Identify which cell holds the provided text, then report its (X, Y) central coordinate. 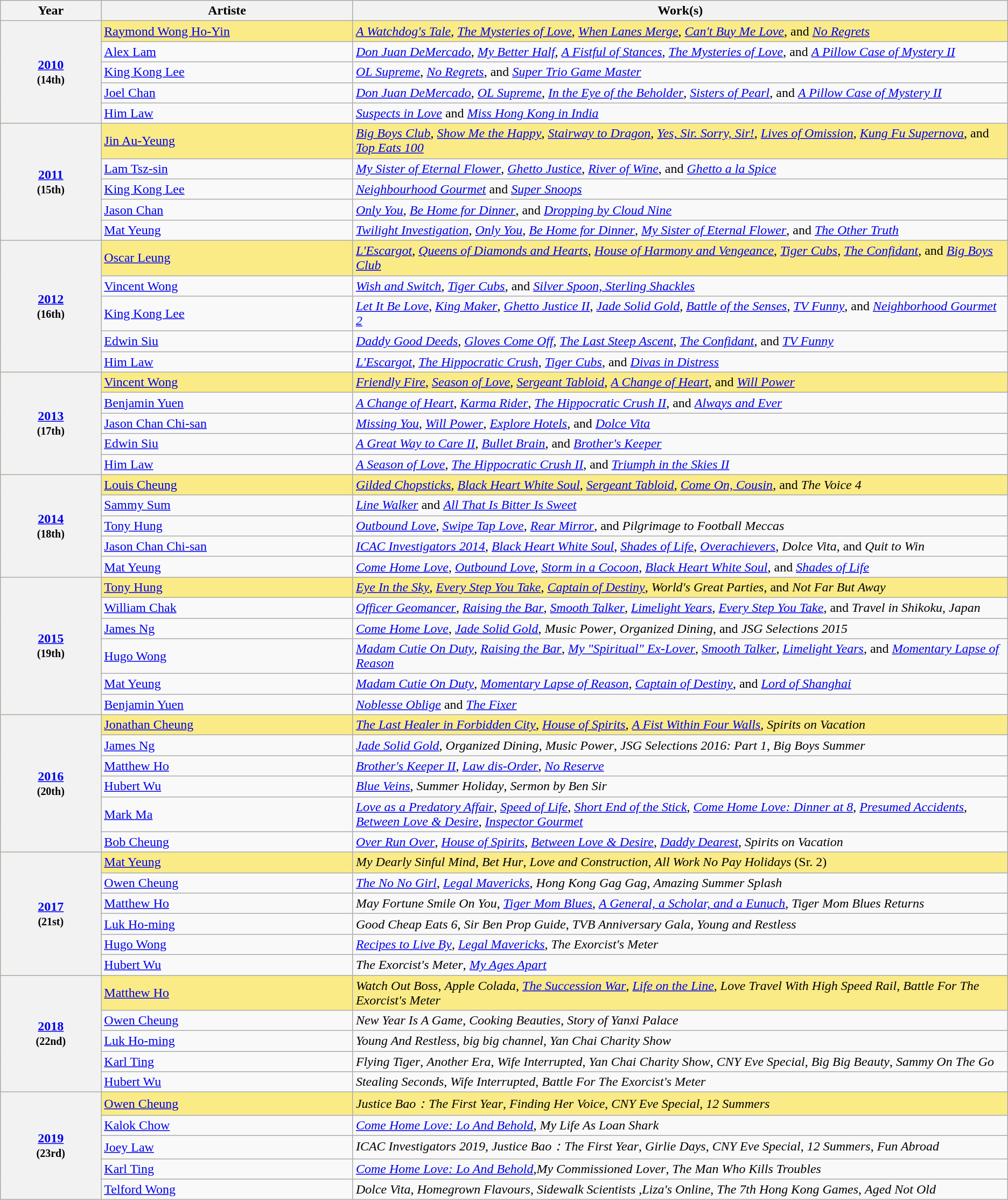
Madam Cutie On Duty, Raising the Bar, My "Spiritual" Ex-Lover, Smooth Talker, Limelight Years, and Momentary Lapse of Reason (680, 656)
Flying Tiger, Another Era, Wife Interrupted, Yan Chai Charity Show, CNY Eve Special, Big Big Beauty, Sammy On The Go (680, 1062)
Come Home Love, Outbound Love, Storm in a Cocoon, Black Heart White Soul, and Shades of Life (680, 567)
A Change of Heart, Karma Rider, The Hippocratic Crush II, and Always and Ever (680, 403)
Come Home Love: Lo And Behold,My Commissioned Lover, The Man Who Kills Troubles (680, 1169)
2019(23rd) (51, 1146)
Oscar Leung (227, 257)
Gilded Chopsticks, Black Heart White Soul, Sergeant Tabloid, Come On, Cousin, and The Voice 4 (680, 485)
Don Juan DeMercado, OL Supreme, In the Eye of the Beholder, Sisters of Pearl, and A Pillow Case of Mystery II (680, 93)
Stealing Seconds, Wife Interrupted, Battle For The Exorcist's Meter (680, 1082)
The Last Healer in Forbidden City, House of Spirits, A Fist Within Four Walls, Spirits on Vacation (680, 725)
A Season of Love, The Hippocratic Crush II, and Triumph in the Skies II (680, 464)
Eye In the Sky, Every Step You Take, Captain of Destiny, World's Great Parties, and Not Far But Away (680, 587)
William Chak (227, 608)
Year (51, 11)
May Fortune Smile On You, Tiger Mom Blues, A General, a Scholar, and a Eunuch, Tiger Mom Blues Returns (680, 903)
2017(21st) (51, 913)
Sammy Sum (227, 505)
A Great Way to Care II, Bullet Brain, and Brother's Keeper (680, 444)
Line Walker and All That Is Bitter Is Sweet (680, 505)
Twilight Investigation, Only You, Be Home for Dinner, My Sister of Eternal Flower, and The Other Truth (680, 230)
Missing You, Will Power, Explore Hotels, and Dolce Vita (680, 423)
Work(s) (680, 11)
Madam Cutie On Duty, Momentary Lapse of Reason, Captain of Destiny, and Lord of Shanghai (680, 684)
Wish and Switch, Tiger Cubs, and Silver Spoon, Sterling Shackles (680, 286)
Jade Solid Gold, Organized Dining, Music Power, JSG Selections 2016: Part 1, Big Boys Summer (680, 745)
Bob Cheung (227, 842)
L'Escargot, The Hippocratic Crush, Tiger Cubs, and Divas in Distress (680, 362)
Neighbourhood Gourmet and Super Snoops (680, 189)
2013(17th) (51, 423)
Joey Law (227, 1147)
Come Home Love, Jade Solid Gold, Music Power, Organized Dining, and JSG Selections 2015 (680, 629)
Brother's Keeper II, Law dis-Order, No Reserve (680, 766)
L'Escargot, Queens of Diamonds and Hearts, House of Harmony and Vengeance, Tiger Cubs, The Confidant, and Big Boys Club (680, 257)
Good Cheap Eats 6, Sir Ben Prop Guide, TVB Anniversary Gala, Young and Restless (680, 924)
ICAC Investigators 2019, Justice Bao：The First Year, Girlie Days, CNY Eve Special, 12 Summers, Fun Abroad (680, 1147)
Let It Be Love, King Maker, Ghetto Justice II, Jade Solid Gold, Battle of the Senses, TV Funny, and Neighborhood Gourmet 2 (680, 313)
Dolce Vita, Homegrown Flavours, Sidewalk Scientists ,Liza's Online, The 7th Hong Kong Games, Aged Not Old (680, 1189)
The No No Girl, Legal Mavericks, Hong Kong Gag Gag, Amazing Summer Splash (680, 883)
ICAC Investigators 2014, Black Heart White Soul, Shades of Life, Overachievers, Dolce Vita, and Quit to Win (680, 546)
2012(16th) (51, 306)
Jason Chan (227, 210)
Mark Ma (227, 814)
Recipes to Live By, Legal Mavericks, The Exorcist's Meter (680, 944)
Noblesse Oblige and The Fixer (680, 704)
Telford Wong (227, 1189)
2010(14th) (51, 72)
Justice Bao：The First Year, Finding Her Voice, CNY Eve Special, 12 Summers (680, 1104)
New Year Is A Game, Cooking Beauties, Story of Yanxi Palace (680, 1021)
Outbound Love, Swipe Tap Love, Rear Mirror, and Pilgrimage to Football Meccas (680, 526)
Jin Au-Yeung (227, 141)
Big Boys Club, Show Me the Happy, Stairway to Dragon, Yes, Sir. Sorry, Sir!, Lives of Omission, Kung Fu Supernova, and Top Eats 100 (680, 141)
Artiste (227, 11)
Alex Lam (227, 52)
2015(19th) (51, 645)
Lam Tsz-sin (227, 169)
Come Home Love: Lo And Behold, My Life As Loan Shark (680, 1125)
Officer Geomancer, Raising the Bar, Smooth Talker, Limelight Years, Every Step You Take, and Travel in Shikoku, Japan (680, 608)
Blue Veins, Summer Holiday, Sermon by Ben Sir (680, 786)
Kalok Chow (227, 1125)
Daddy Good Deeds, Gloves Come Off, The Last Steep Ascent, The Confidant, and TV Funny (680, 341)
My Dearly Sinful Mind, Bet Hur, Love and Construction, All Work No Pay Holidays (Sr. 2) (680, 862)
The Exorcist's Meter, My Ages Apart (680, 965)
2011(15th) (51, 182)
Over Run Over, House of Spirits, Between Love & Desire, Daddy Dearest, Spirits on Vacation (680, 842)
OL Supreme, No Regrets, and Super Trio Game Master (680, 72)
Don Juan DeMercado, My Better Half, A Fistful of Stances, The Mysteries of Love, and A Pillow Case of Mystery II (680, 52)
Young And Restless, big big channel, Yan Chai Charity Show (680, 1041)
Friendly Fire, Season of Love, Sergeant Tabloid, A Change of Heart, and Will Power (680, 382)
My Sister of Eternal Flower, Ghetto Justice, River of Wine, and Ghetto a la Spice (680, 169)
Louis Cheung (227, 485)
Only You, Be Home for Dinner, and Dropping by Cloud Nine (680, 210)
Suspects in Love and Miss Hong Kong in India (680, 113)
2014(18th) (51, 526)
Raymond Wong Ho-Yin (227, 31)
Jonathan Cheung (227, 725)
Joel Chan (227, 93)
A Watchdog's Tale, The Mysteries of Love, When Lanes Merge, Can't Buy Me Love, and No Regrets (680, 31)
2016(20th) (51, 783)
2018(22nd) (51, 1033)
Watch Out Boss, Apple Colada, The Succession War, Life on the Line, Love Travel With High Speed Rail, Battle For The Exorcist's Meter (680, 992)
